Pinpoint the cell where the given text exists, returning its (X, Y) midpoint coordinate. 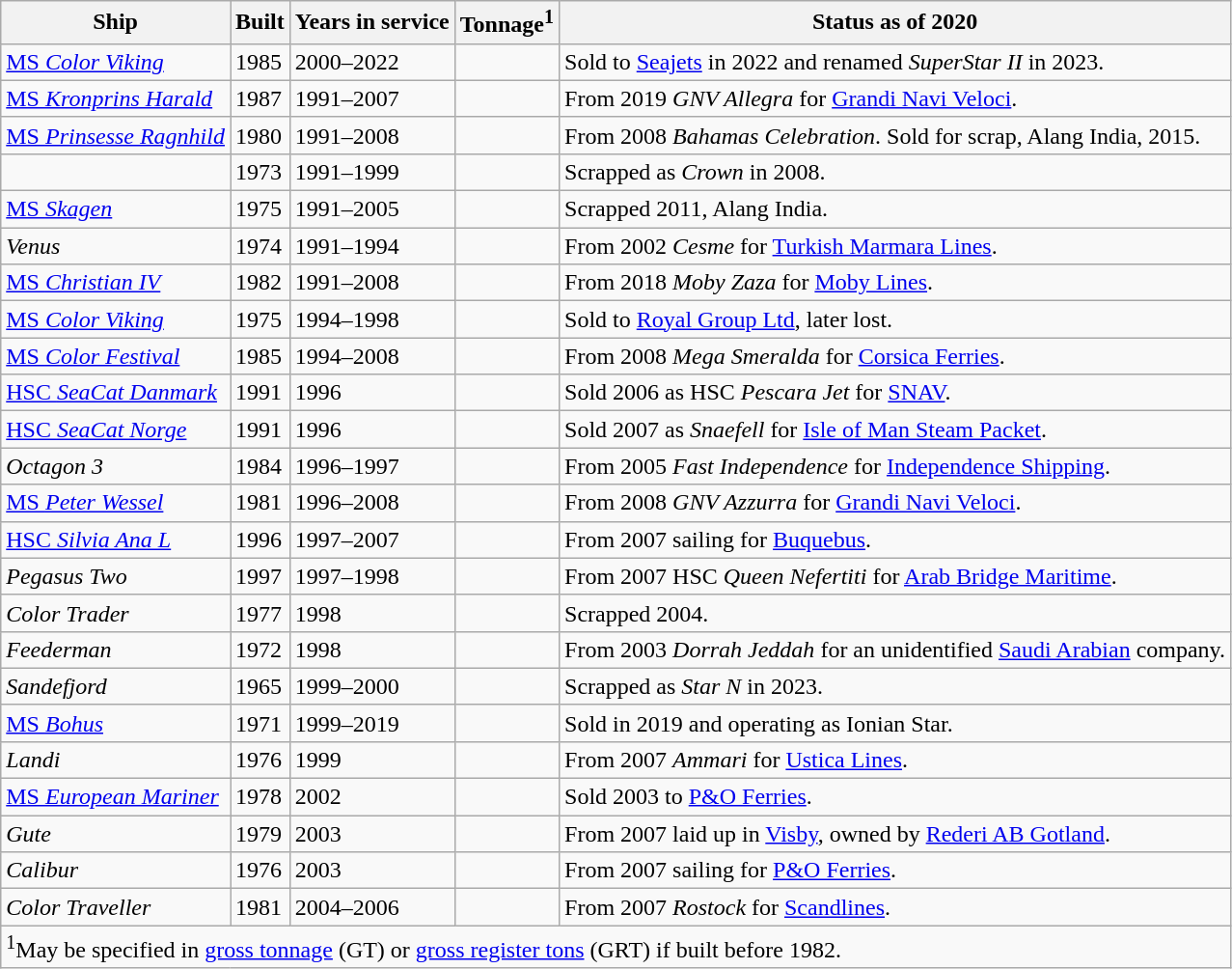
Color Traveller (116, 907)
1972 (260, 650)
Status as of 2020 (895, 23)
Scrapped 2004. (895, 613)
From 2007 HSC Queen Nefertiti for Arab Bridge Maritime. (895, 576)
1991–1994 (372, 246)
Color Trader (116, 613)
From 2002 Cesme for Turkish Marmara Lines. (895, 246)
Landi (116, 760)
1991–2005 (372, 209)
MS Kronprins Harald (116, 98)
Sold 2003 to P&O Ferries. (895, 797)
1997–1998 (372, 576)
1987 (260, 98)
MS Christian IV (116, 283)
From 2007 laid up in Visby, owned by Rederi AB Gotland. (895, 834)
From 2007 Ammari for Ustica Lines. (895, 760)
Tonnage1 (506, 23)
MS Prinsesse Ragnhild (116, 135)
From 2007 Rostock for Scandlines. (895, 907)
HSC Silvia Ana L (116, 540)
Scrapped as Crown in 2008. (895, 172)
1999 (372, 760)
1977 (260, 613)
MS Peter Wessel (116, 503)
1997–2007 (372, 540)
From 2008 Bahamas Celebration. Sold for scrap, Alang India, 2015. (895, 135)
Sold 2006 as HSC Pescara Jet for SNAV. (895, 393)
1980 (260, 135)
1996–1997 (372, 466)
1974 (260, 246)
Pegasus Two (116, 576)
From 2007 sailing for Buquebus. (895, 540)
From 2005 Fast Independence for Independence Shipping. (895, 466)
Calibur (116, 871)
From 2018 Moby Zaza for Moby Lines. (895, 283)
1996–2008 (372, 503)
Venus (116, 246)
From 2008 Mega Smeralda for Corsica Ferries. (895, 356)
1984 (260, 466)
2000–2022 (372, 62)
MS European Mariner (116, 797)
1May be specified in gross tonnage (GT) or gross register tons (GRT) if built before 1982. (616, 948)
1994–1998 (372, 319)
1978 (260, 797)
1991–2007 (372, 98)
1999–2000 (372, 686)
From 2019 GNV Allegra for Grandi Navi Veloci. (895, 98)
Sold to Seajets in 2022 and renamed SuperStar II in 2023. (895, 62)
From 2007 sailing for P&O Ferries. (895, 871)
2002 (372, 797)
MS Skagen (116, 209)
MS Bohus (116, 723)
Ship (116, 23)
2004–2006 (372, 907)
Gute (116, 834)
Scrapped 2011, Alang India. (895, 209)
Built (260, 23)
1979 (260, 834)
1999–2019 (372, 723)
HSC SeaCat Danmark (116, 393)
Feederman (116, 650)
1971 (260, 723)
Sandefjord (116, 686)
From 2008 GNV Azzurra for Grandi Navi Veloci. (895, 503)
Sold to Royal Group Ltd, later lost. (895, 319)
From 2003 Dorrah Jeddah for an unidentified Saudi Arabian company. (895, 650)
HSC SeaCat Norge (116, 429)
Years in service (372, 23)
Sold in 2019 and operating as Ionian Star. (895, 723)
1994–2008 (372, 356)
1997 (260, 576)
1991–1999 (372, 172)
Scrapped as Star N in 2023. (895, 686)
1973 (260, 172)
MS Color Festival (116, 356)
1982 (260, 283)
Sold 2007 as Snaefell for Isle of Man Steam Packet. (895, 429)
1965 (260, 686)
Octagon 3 (116, 466)
